Provide the (X, Y) coordinate of the cell's center where the given text is located.  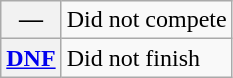
Did not compete (146, 20)
— (31, 20)
DNF (31, 58)
Did not finish (146, 58)
